Return (x, y) of the center of cell containing provided text 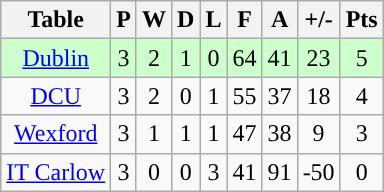
55 (244, 96)
Table (56, 20)
IT Carlow (56, 172)
37 (280, 96)
38 (280, 134)
47 (244, 134)
4 (362, 96)
9 (318, 134)
+/- (318, 20)
Dublin (56, 58)
P (124, 20)
-50 (318, 172)
5 (362, 58)
D (185, 20)
18 (318, 96)
DCU (56, 96)
L (214, 20)
64 (244, 58)
Pts (362, 20)
Wexford (56, 134)
91 (280, 172)
A (280, 20)
23 (318, 58)
F (244, 20)
W (154, 20)
